From the cell containing the given text, extract its center point as (X, Y) coordinate. 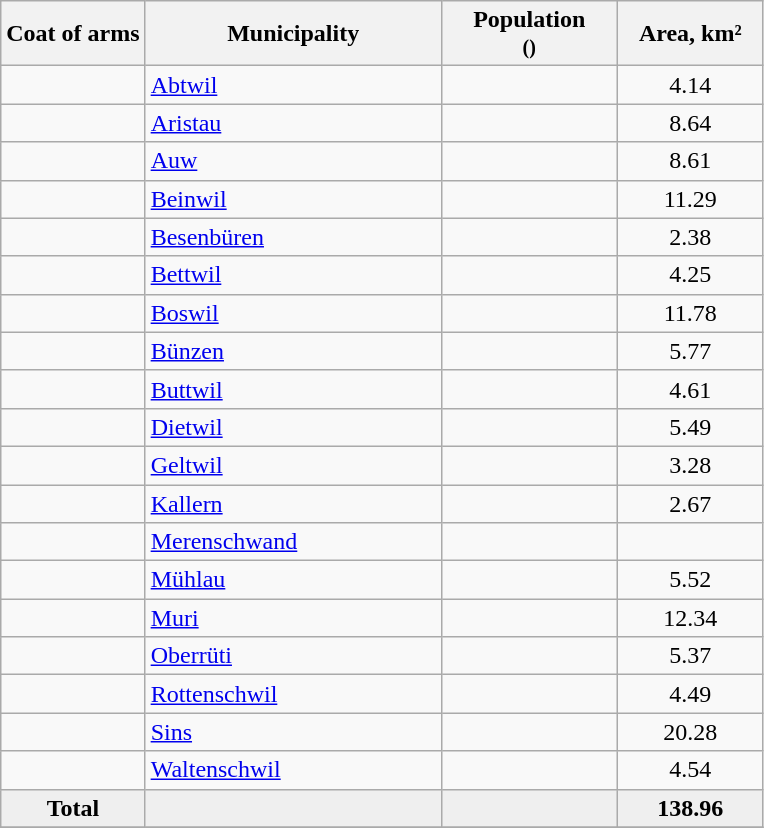
Merenschwand (293, 542)
Kallern (293, 503)
Oberrüti (293, 656)
4.14 (690, 85)
8.61 (690, 161)
Geltwil (293, 465)
5.77 (690, 351)
20.28 (690, 732)
5.49 (690, 427)
Area, km² (690, 34)
Abtwil (293, 85)
Besenbüren (293, 237)
3.28 (690, 465)
Rottenschwil (293, 694)
Total (73, 808)
2.67 (690, 503)
4.54 (690, 770)
138.96 (690, 808)
Boswil (293, 313)
Bünzen (293, 351)
5.52 (690, 580)
12.34 (690, 618)
Population() (529, 34)
Coat of arms (73, 34)
Aristau (293, 123)
8.64 (690, 123)
Beinwil (293, 199)
Bettwil (293, 275)
11.29 (690, 199)
Dietwil (293, 427)
Municipality (293, 34)
2.38 (690, 237)
Buttwil (293, 389)
5.37 (690, 656)
Sins (293, 732)
Mühlau (293, 580)
11.78 (690, 313)
Waltenschwil (293, 770)
4.25 (690, 275)
4.61 (690, 389)
4.49 (690, 694)
Muri (293, 618)
Auw (293, 161)
